Identify which cell holds the provided text, then report its (X, Y) central coordinate. 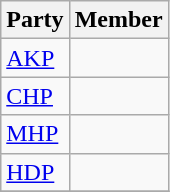
MHP (35, 134)
Party (35, 20)
AKP (35, 58)
HDP (35, 172)
CHP (35, 96)
Member (118, 20)
